Provide the (X, Y) coordinate of the cell's center where the given text is located.  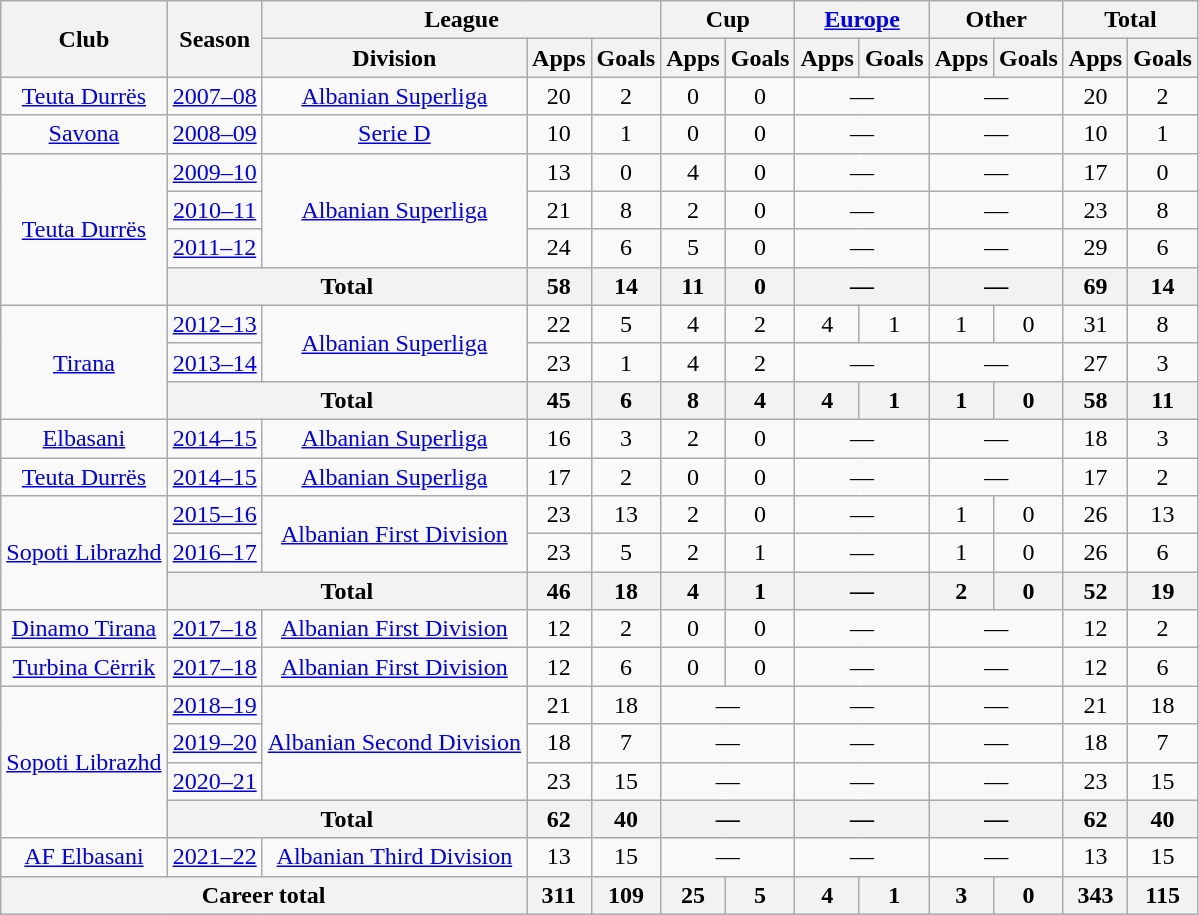
2011–12 (214, 248)
2015–16 (214, 515)
29 (1095, 248)
45 (559, 400)
Tirana (84, 362)
69 (1095, 286)
Savona (84, 134)
2020–21 (214, 781)
2019–20 (214, 743)
League (462, 20)
52 (1095, 591)
22 (559, 324)
Division (394, 58)
Serie D (394, 134)
2018–19 (214, 705)
Other (996, 20)
2021–22 (214, 857)
2016–17 (214, 553)
24 (559, 248)
2012–13 (214, 324)
Europe (862, 20)
Career total (264, 895)
46 (559, 591)
Club (84, 39)
311 (559, 895)
2007–08 (214, 96)
31 (1095, 324)
Albanian Third Division (394, 857)
115 (1163, 895)
25 (693, 895)
Turbina Cërrik (84, 667)
19 (1163, 591)
2013–14 (214, 362)
2008–09 (214, 134)
Elbasani (84, 438)
2010–11 (214, 210)
Season (214, 39)
Albanian Second Division (394, 743)
16 (559, 438)
27 (1095, 362)
Cup (728, 20)
343 (1095, 895)
Dinamo Tirana (84, 629)
2009–10 (214, 172)
109 (626, 895)
AF Elbasani (84, 857)
